Detect which cell encompasses the target text, then output its (x, y) center coordinate. 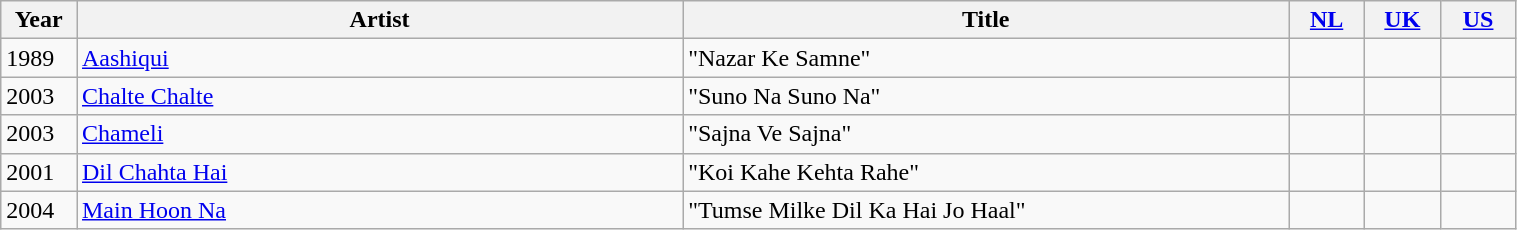
"Nazar Ke Samne" (986, 58)
Artist (379, 20)
"Sajna Ve Sajna" (986, 134)
NL (1327, 20)
Aashiqui (379, 58)
1989 (39, 58)
Dil Chahta Hai (379, 172)
US (1478, 20)
UK (1402, 20)
"Koi Kahe Kehta Rahe" (986, 172)
Main Hoon Na (379, 210)
"Tumse Milke Dil Ka Hai Jo Haal" (986, 210)
Chameli (379, 134)
Year (39, 20)
2001 (39, 172)
Chalte Chalte (379, 96)
Title (986, 20)
"Suno Na Suno Na" (986, 96)
2004 (39, 210)
